Return the (x, y) coordinate for the center point of the cell that contains the specified text.  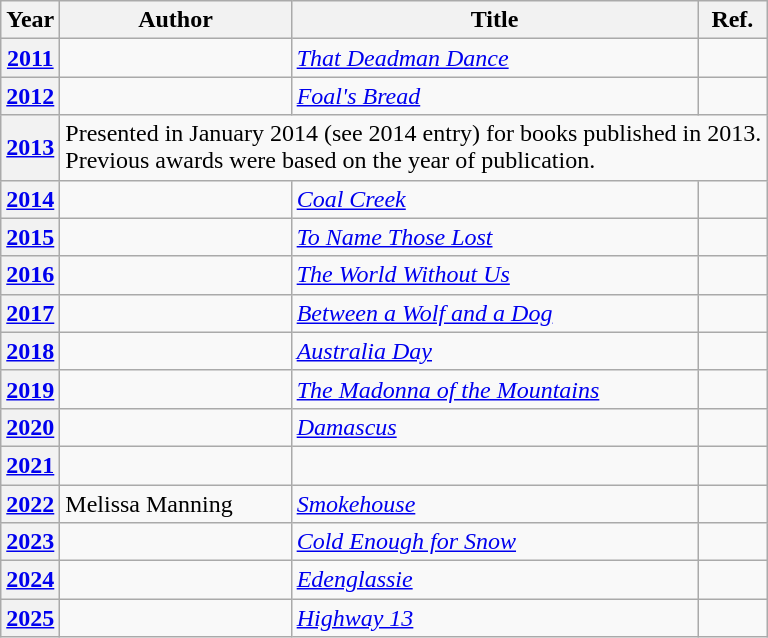
2025 (30, 618)
Smokehouse (494, 503)
Ref. (732, 20)
Highway 13 (494, 618)
2020 (30, 427)
2014 (30, 199)
2018 (30, 351)
That Deadman Dance (494, 58)
Cold Enough for Snow (494, 542)
2017 (30, 313)
Author (176, 20)
Foal's Bread (494, 96)
2016 (30, 275)
To Name Those Lost (494, 237)
2013 (30, 148)
Melissa Manning (176, 503)
Damascus (494, 427)
Title (494, 20)
2011 (30, 58)
2015 (30, 237)
Australia Day (494, 351)
2024 (30, 580)
2012 (30, 96)
The Madonna of the Mountains (494, 389)
The World Without Us (494, 275)
2021 (30, 465)
2019 (30, 389)
Year (30, 20)
Presented in January 2014 (see 2014 entry) for books published in 2013.Previous awards were based on the year of publication. (414, 148)
2023 (30, 542)
Edenglassie (494, 580)
Between a Wolf and a Dog (494, 313)
Coal Creek (494, 199)
2022 (30, 503)
